Return [x, y] of the center of cell containing provided text 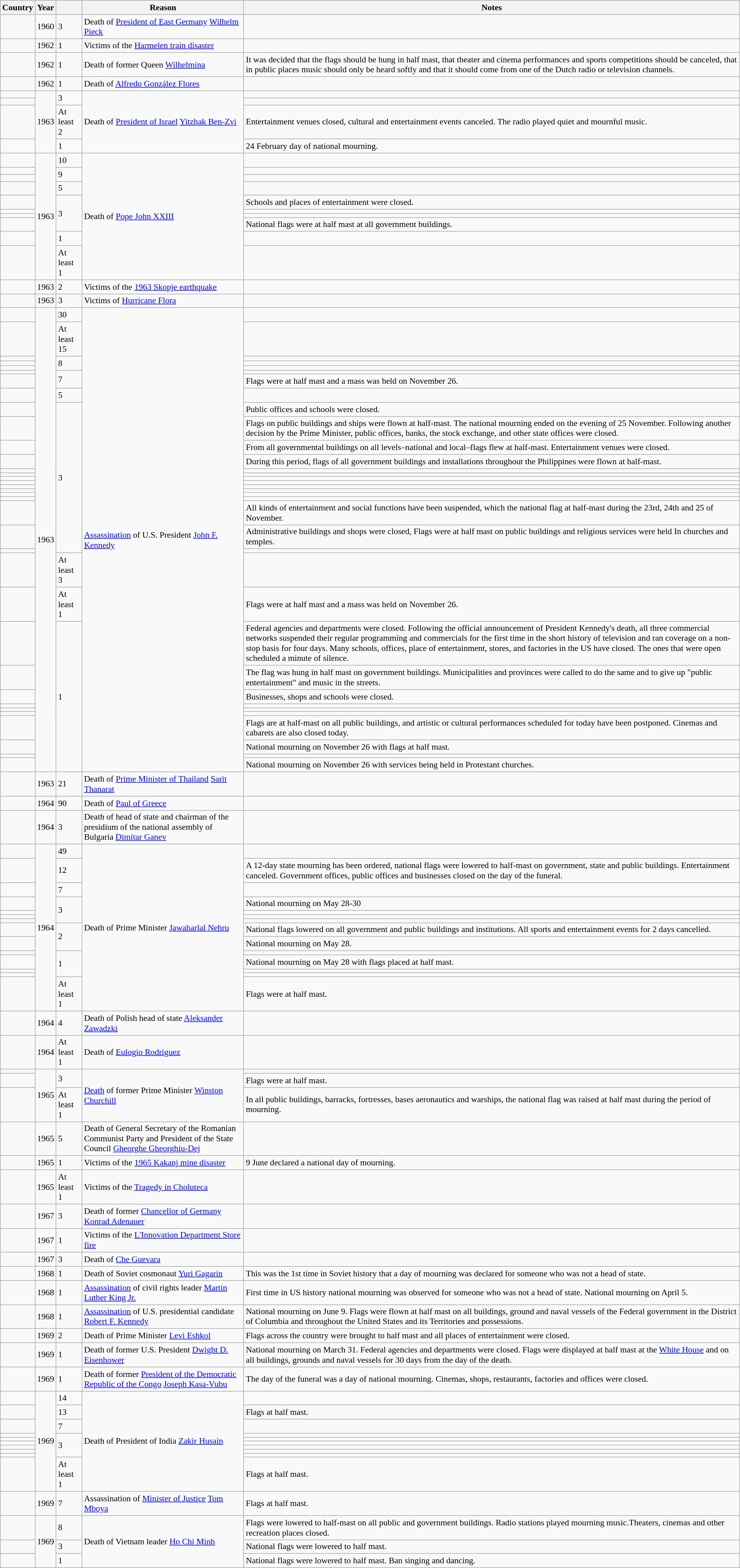
Death of President of Israel Yitzhak Ben-Zvi [163, 122]
14 [69, 1398]
Death of former Chancellor of Germany Konrad Adenauer [163, 1216]
Death of former President of the Democratic Republic of the Congo Joseph Kasa-Vubu [163, 1379]
All kinds of entertainment and social functions have been suspended, which the national flag at half-mast during the 23rd, 24th and 25 of November. [492, 512]
Assassination of U.S. presidential candidate Robert F. Kennedy [163, 1317]
10 [69, 160]
At least 3 [69, 570]
49 [69, 852]
Death of former Prime Minister Winston Churchill [163, 1095]
Administrative buildings and shops were closed, Flags were at half mast on public buildings and religious services were held In churches and temples. [492, 537]
National mourning on November 26 with flags at half mast. [492, 747]
Death of President of East Germany Wilhelm Pieck [163, 27]
30 [69, 315]
Death of Soviet cosmonaut Yuri Gagarin [163, 1274]
At least 2 [69, 122]
The day of the funeral was a day of national mourning. Cinemas, shops, restaurants, factories and offices were closed. [492, 1379]
Death of Polish head of state Aleksander Zawadzki [163, 1023]
Death of Prime Minister of Thailand Sarit Thanarat [163, 784]
13 [69, 1412]
Victims of Hurricane Flora [163, 301]
Death of Eulogio Rodriguez [163, 1052]
Assassination of civil rights leader Martin Luther King Jr. [163, 1292]
First time in US history national mourning was observed for someone who was not a head of state. National mourning on April 5. [492, 1292]
90 [69, 803]
Victims of the L'Innovation Department Store fire [163, 1240]
4 [69, 1023]
Assassination of Minister of Justice Tom Mboya [163, 1503]
Victims of the Harmelen train disaster [163, 46]
Death of Che Guevara [163, 1260]
National mourning on November 26 with services being held in Protestant churches. [492, 765]
Death of Prime Minister Jawaharlal Nehru [163, 928]
National mourning on May 28 with flags placed at half mast. [492, 962]
Death of President of India Zakir Husain [163, 1441]
National flags were at half mast at all government buildings. [492, 225]
Notes [492, 8]
Public offices and schools were closed. [492, 409]
Reason [163, 8]
Flags across the country were brought to half mast and all places of entertainment were closed. [492, 1336]
Death of Vietnam leader Ho Chi Minh [163, 1542]
National flags were lowered to half mast. [492, 1547]
12 [69, 871]
Businesses, shops and schools were closed. [492, 697]
24 February day of national mourning. [492, 146]
Schools and places of entertainment were closed. [492, 203]
Country [18, 8]
National flags were lowered to half mast. Ban singing and dancing. [492, 1561]
Year [46, 8]
National flags lowered on all government and public buildings and institutions. All sports and entertainment events for 2 days cancelled. [492, 930]
Entertainment venues closed, cultural and entertainment events canceled. The radio played quiet and mournful music. [492, 122]
Death of head of state and chairman of the presidium of the national assembly of Bulgaria Dimitar Ganev [163, 827]
At least 15 [69, 339]
From all governmental buildings on all levels–national and local–flags flew at half-mast. Entertainment venues were closed. [492, 448]
9 June declared a national day of mourning. [492, 1163]
Assassination of U.S. President John F. Kennedy [163, 540]
9 [69, 174]
1960 [46, 27]
Death of Alfredo González Flores [163, 84]
Death of General Secretary of the Romanian Communist Party and President of the State Council Gheorghe Gheorghiu-Dej [163, 1138]
Death of former Queen Wilhelmina [163, 65]
During this period, flags of all government buildings and installations throughout the Philippines were flown at half-mast. [492, 462]
Victims of the Tragedy in Choluteca [163, 1187]
Victims of the 1965 Kakanj mine disaster [163, 1163]
Victims of the 1963 Skopje earthquake [163, 287]
National mourning on May 28. [492, 944]
This was the 1st time in Soviet history that a day of mourning was declared for someone who was not a head of state. [492, 1274]
Death of Pope John XXIII [163, 216]
Death of Prime Minister Levi Eshkol [163, 1336]
National mourning on May 28-30 [492, 904]
Death of former U.S. President Dwight D. Eisenhower [163, 1355]
21 [69, 784]
Death of Paul of Greece [163, 803]
